Find where the given text appears and provide that cell's center as [X, Y] coordinate. 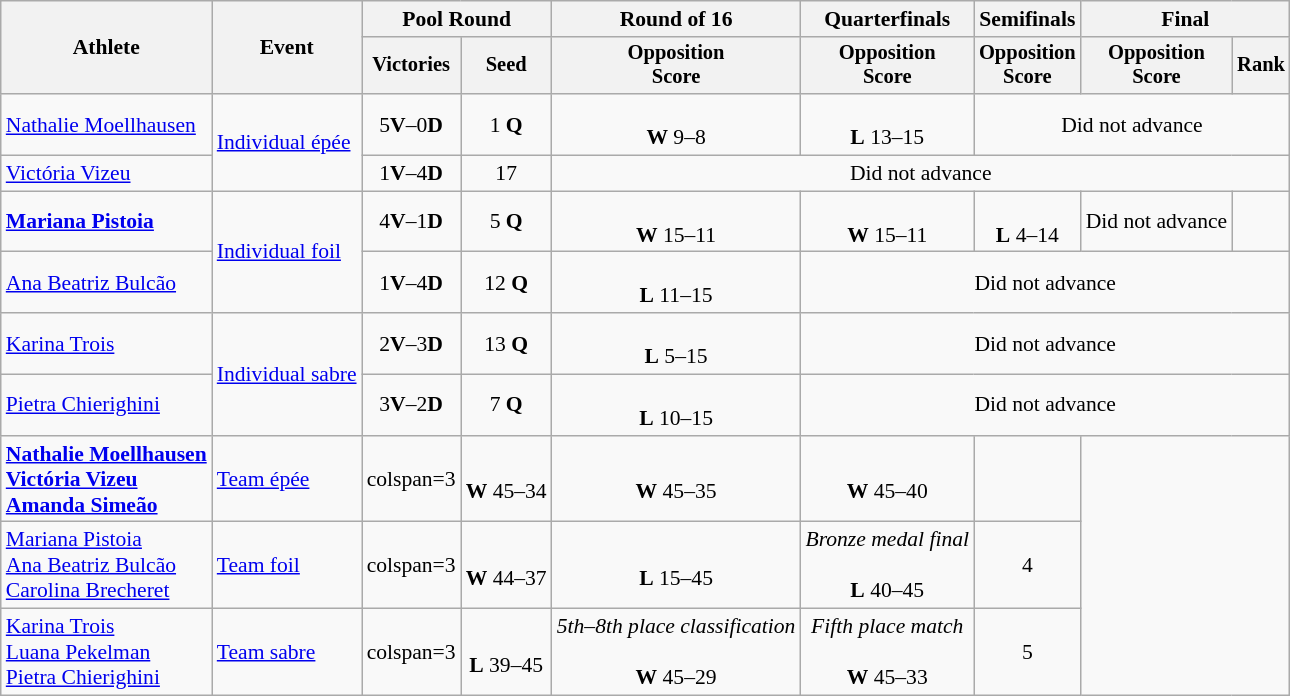
Mariana PistoiaAna Beatriz BulcãoCarolina Brecheret [106, 566]
Rank [1261, 66]
L 11–15 [676, 282]
Ana Beatriz Bulcão [106, 282]
Seed [506, 66]
3V–2D [412, 406]
2V–3D [412, 344]
7 Q [506, 406]
Athlete [106, 48]
5 [1028, 652]
12 Q [506, 282]
Karina TroisLuana PekelmanPietra Chierighini [106, 652]
W 45–34 [506, 480]
Pool Round [457, 19]
L 10–15 [676, 406]
13 Q [506, 344]
4V–1D [412, 222]
Victories [412, 66]
5th–8th place classificationW 45–29 [676, 652]
Quarterfinals [887, 19]
Bronze medal finalL 40–45 [887, 566]
Pietra Chierighini [106, 406]
Semifinals [1028, 19]
5V–0D [412, 124]
Round of 16 [676, 19]
Victória Vizeu [106, 174]
Nathalie MoellhausenVictória VizeuAmanda Simeão [106, 480]
L 13–15 [887, 124]
4 [1028, 566]
Individual sabre [287, 374]
L 39–45 [506, 652]
L 5–15 [676, 344]
Individual épée [287, 142]
W 45–40 [887, 480]
L 15–45 [676, 566]
5 Q [506, 222]
Individual foil [287, 252]
Fifth place matchW 45–33 [887, 652]
Karina Trois [106, 344]
W 9–8 [676, 124]
W 44–37 [506, 566]
Nathalie Moellhausen [106, 124]
L 4–14 [1028, 222]
W 45–35 [676, 480]
Final [1186, 19]
Mariana Pistoia [106, 222]
Team sabre [287, 652]
Team épée [287, 480]
Team foil [287, 566]
Event [287, 48]
17 [506, 174]
1 Q [506, 124]
